Scan for the cell matching the given text and deliver its [x, y] coordinate at center. 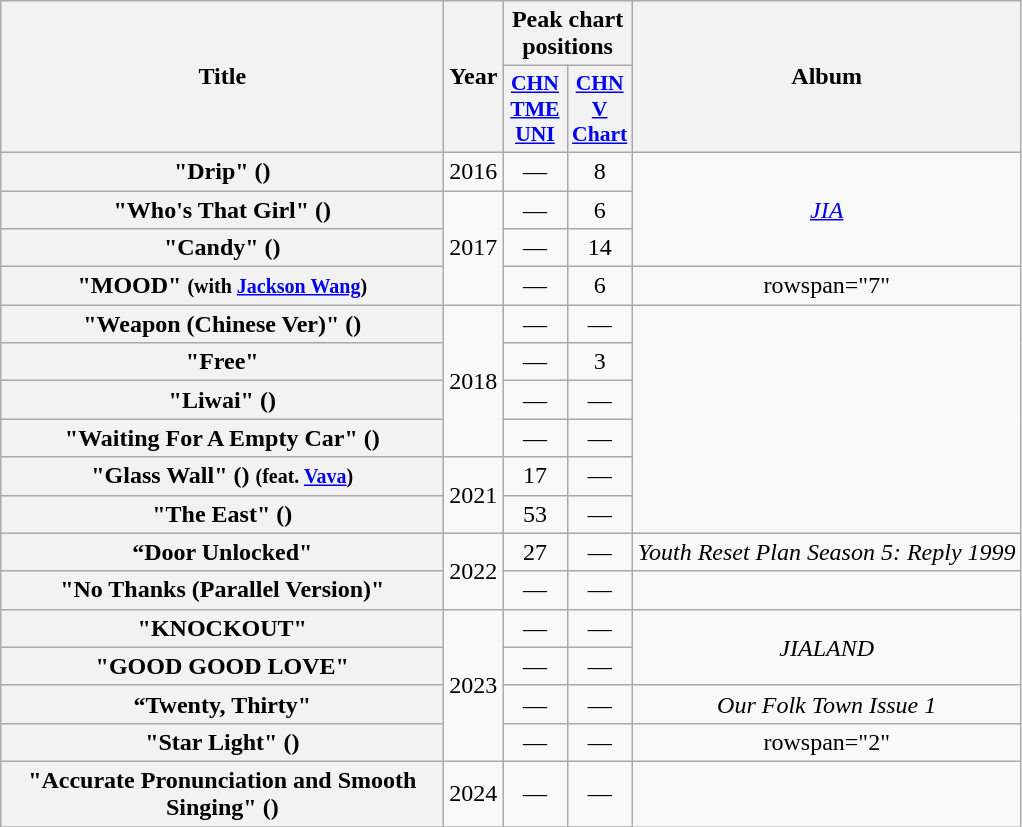
2016 [474, 171]
“Twenty, Thirty" [222, 704]
17 [535, 476]
CHNV Chart [600, 110]
"Drip" () [222, 171]
"GOOD GOOD LOVE" [222, 666]
"Free" [222, 362]
"KNOCKOUT" [222, 628]
8 [600, 171]
3 [600, 362]
2024 [474, 794]
"Glass Wall" () (feat. Vava) [222, 476]
JIALAND [826, 647]
2021 [474, 495]
"MOOD" (with Jackson Wang) [222, 286]
2023 [474, 685]
2018 [474, 381]
Peak chart positions [568, 34]
“Door Unlocked" [222, 552]
53 [535, 514]
"Liwai" () [222, 400]
"Candy" () [222, 248]
2017 [474, 247]
"Who's That Girl" () [222, 209]
"The East" () [222, 514]
JIA [826, 209]
Year [474, 77]
Our Folk Town Issue 1 [826, 704]
"Star Light" () [222, 742]
"Weapon (Chinese Ver)" () [222, 324]
"No Thanks (Parallel Version)" [222, 590]
2022 [474, 571]
27 [535, 552]
Album [826, 77]
Youth Reset Plan Season 5: Reply 1999 [826, 552]
14 [600, 248]
"Waiting For A Empty Car" () [222, 438]
rowspan="7" [826, 286]
CHNTME UNI [535, 110]
rowspan="2" [826, 742]
"Accurate Pronunciation and Smooth Singing" () [222, 794]
Title [222, 77]
